Capture the cell that displays the provided text and extract its [x, y] central coordinate. 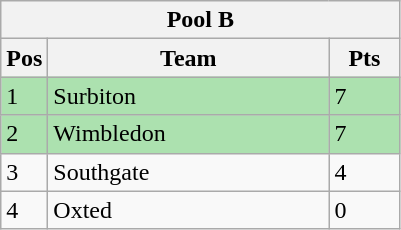
Southgate [188, 172]
1 [24, 96]
Pts [364, 58]
3 [24, 172]
Surbiton [188, 96]
Oxted [188, 210]
Pos [24, 58]
Pool B [200, 20]
2 [24, 134]
0 [364, 210]
Wimbledon [188, 134]
Team [188, 58]
